Provide the (x, y) coordinate of the cell's center where the given text is located.  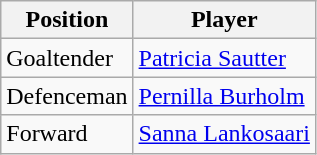
Patricia Sautter (224, 58)
Defenceman (67, 96)
Position (67, 20)
Goaltender (67, 58)
Forward (67, 134)
Player (224, 20)
Pernilla Burholm (224, 96)
Sanna Lankosaari (224, 134)
